Find where the given text appears and provide that cell's center as (X, Y) coordinate. 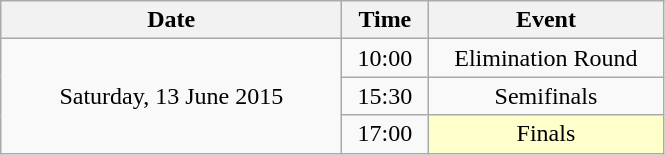
Finals (546, 134)
Saturday, 13 June 2015 (172, 96)
Date (172, 20)
Time (385, 20)
17:00 (385, 134)
15:30 (385, 96)
Event (546, 20)
Semifinals (546, 96)
Elimination Round (546, 58)
10:00 (385, 58)
